Determine the (X, Y) coordinate at the center of the cell enclosing the given text.  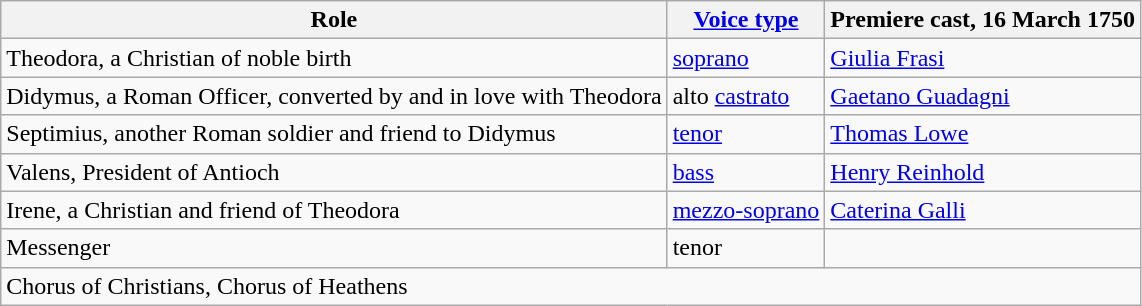
Messenger (334, 248)
Septimius, another Roman soldier and friend to Didymus (334, 134)
Premiere cast, 16 March 1750 (983, 20)
Gaetano Guadagni (983, 96)
alto castrato (746, 96)
Thomas Lowe (983, 134)
soprano (746, 58)
Henry Reinhold (983, 172)
Theodora, a Christian of noble birth (334, 58)
Giulia Frasi (983, 58)
bass (746, 172)
Role (334, 20)
Voice type (746, 20)
Didymus, a Roman Officer, converted by and in love with Theodora (334, 96)
Irene, a Christian and friend of Theodora (334, 210)
Chorus of Christians, Chorus of Heathens (571, 286)
Valens, President of Antioch (334, 172)
mezzo-soprano (746, 210)
Caterina Galli (983, 210)
